Determine the [x, y] coordinate at the center of the cell enclosing the given text.  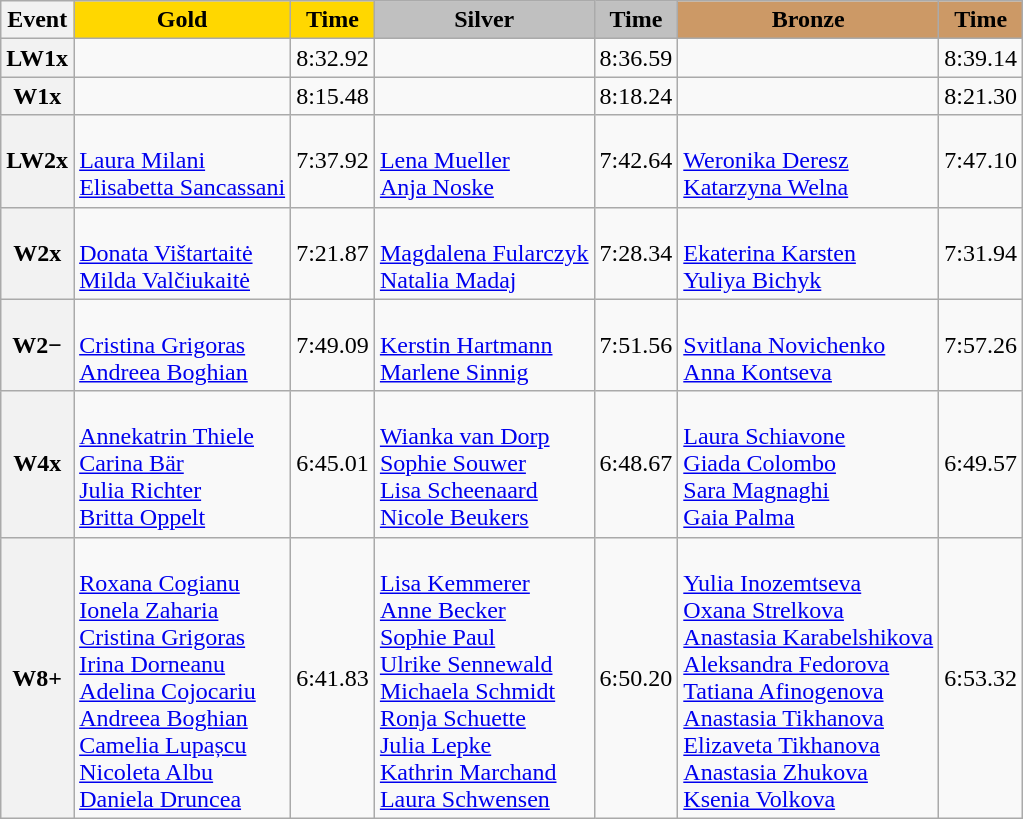
8:18.24 [636, 96]
LW2x [38, 161]
7:49.09 [333, 345]
Magdalena FularczykNatalia Madaj [484, 253]
Bronze [808, 20]
W4x [38, 464]
Ekaterina KarstenYuliya Bichyk [808, 253]
7:47.10 [981, 161]
Annekatrin ThieleCarina BärJulia RichterBritta Oppelt [182, 464]
7:42.64 [636, 161]
W8+ [38, 678]
7:21.87 [333, 253]
7:51.56 [636, 345]
Event [38, 20]
8:15.48 [333, 96]
Gold [182, 20]
7:31.94 [981, 253]
Lena MuellerAnja Noske [484, 161]
W2x [38, 253]
Cristina GrigorasAndreea Boghian [182, 345]
W1x [38, 96]
Silver [484, 20]
8:32.92 [333, 58]
Lisa KemmererAnne BeckerSophie PaulUlrike SennewaldMichaela SchmidtRonja SchuetteJulia LepkeKathrin MarchandLaura Schwensen [484, 678]
6:50.20 [636, 678]
6:53.32 [981, 678]
Laura SchiavoneGiada ColomboSara MagnaghiGaia Palma [808, 464]
8:21.30 [981, 96]
Wianka van DorpSophie SouwerLisa ScheenaardNicole Beukers [484, 464]
Roxana CogianuIonela ZahariaCristina GrigorasIrina DorneanuAdelina CojocariuAndreea BoghianCamelia LupașcuNicoleta AlbuDaniela Druncea [182, 678]
8:36.59 [636, 58]
6:48.67 [636, 464]
7:57.26 [981, 345]
6:45.01 [333, 464]
7:28.34 [636, 253]
6:41.83 [333, 678]
6:49.57 [981, 464]
Weronika DereszKatarzyna Welna [808, 161]
7:37.92 [333, 161]
W2− [38, 345]
Laura MilaniElisabetta Sancassani [182, 161]
Donata VištartaitėMilda Valčiukaitė [182, 253]
8:39.14 [981, 58]
LW1x [38, 58]
Kerstin HartmannMarlene Sinnig [484, 345]
Svitlana NovichenkoAnna Kontseva [808, 345]
